From the cell containing the given text, extract its center point as [x, y] coordinate. 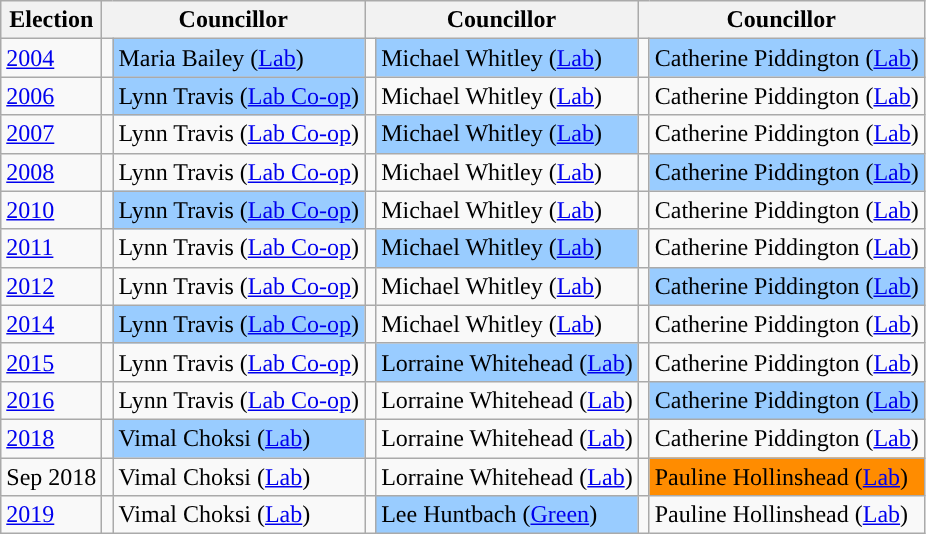
2008 [52, 172]
Maria Bailey (Lab) [239, 58]
2019 [52, 515]
2012 [52, 286]
2007 [52, 134]
Election [52, 20]
Lee Huntbach (Green) [507, 515]
Sep 2018 [52, 477]
2018 [52, 438]
2015 [52, 362]
2014 [52, 324]
2006 [52, 96]
2010 [52, 210]
2016 [52, 400]
2004 [52, 58]
2011 [52, 248]
